Determine the [X, Y] coordinate at the center of the cell enclosing the given text.  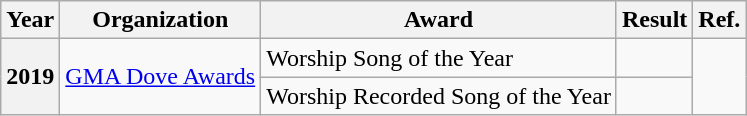
Year [30, 20]
GMA Dove Awards [160, 77]
Worship Recorded Song of the Year [439, 96]
Organization [160, 20]
Award [439, 20]
Worship Song of the Year [439, 58]
Ref. [720, 20]
2019 [30, 77]
Result [654, 20]
